Identify which cell holds the provided text, then report its (X, Y) central coordinate. 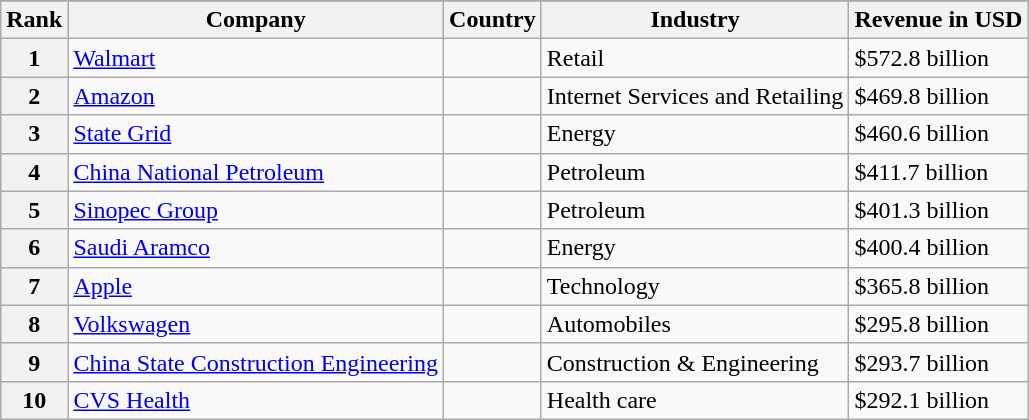
Industry (695, 20)
$572.8 billion (938, 58)
Rank (34, 20)
$365.8 billion (938, 286)
Walmart (256, 58)
2 (34, 96)
Saudi Aramco (256, 248)
China State Construction Engineering (256, 362)
8 (34, 324)
Country (493, 20)
$293.7 billion (938, 362)
9 (34, 362)
Volkswagen (256, 324)
Technology (695, 286)
Automobiles (695, 324)
State Grid (256, 134)
Sinopec Group (256, 210)
Revenue in USD (938, 20)
Company (256, 20)
6 (34, 248)
$401.3 billion (938, 210)
$460.6 billion (938, 134)
10 (34, 400)
4 (34, 172)
$469.8 billion (938, 96)
1 (34, 58)
3 (34, 134)
7 (34, 286)
5 (34, 210)
Construction & Engineering (695, 362)
Internet Services and Retailing (695, 96)
Amazon (256, 96)
China National Petroleum (256, 172)
$400.4 billion (938, 248)
CVS Health (256, 400)
$292.1 billion (938, 400)
Retail (695, 58)
$295.8 billion (938, 324)
Apple (256, 286)
$411.7 billion (938, 172)
Health care (695, 400)
